From the cell containing the given text, extract its center point as [x, y] coordinate. 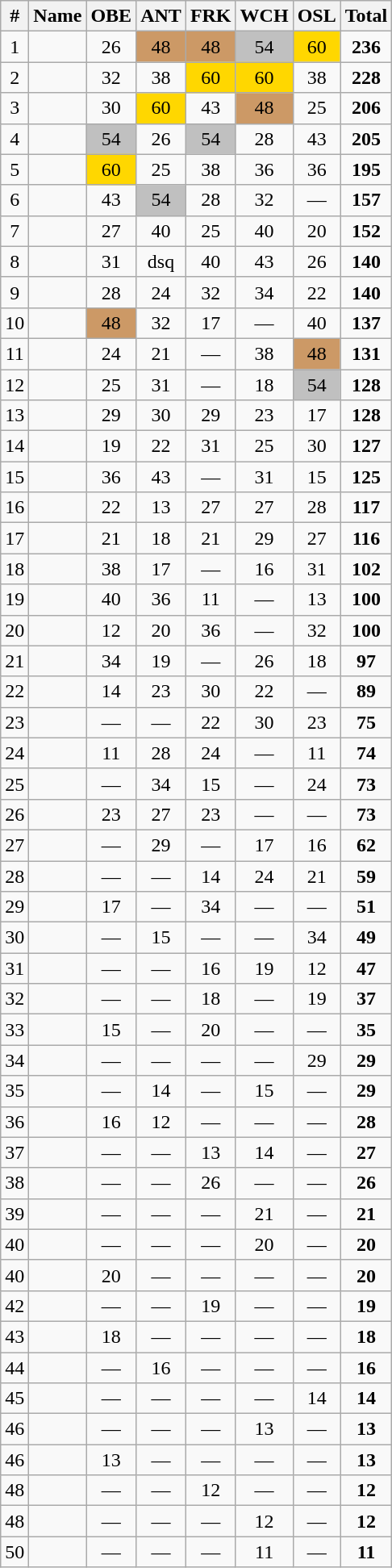
1 [15, 47]
OBE [111, 16]
7 [15, 231]
45 [15, 1399]
236 [366, 47]
127 [366, 446]
75 [366, 722]
Total [366, 16]
3 [15, 108]
137 [366, 323]
131 [366, 353]
228 [366, 77]
# [15, 16]
49 [366, 938]
42 [15, 1306]
157 [366, 200]
Name [58, 16]
6 [15, 200]
51 [366, 907]
195 [366, 169]
116 [366, 538]
206 [366, 108]
89 [366, 692]
39 [15, 1214]
5 [15, 169]
WCH [265, 16]
OSL [316, 16]
62 [366, 845]
33 [15, 1030]
9 [15, 292]
2 [15, 77]
50 [15, 1552]
59 [366, 876]
FRK [211, 16]
97 [366, 661]
10 [15, 323]
dsq [161, 261]
125 [366, 477]
47 [366, 968]
117 [366, 508]
44 [15, 1368]
ANT [161, 16]
152 [366, 231]
8 [15, 261]
4 [15, 139]
205 [366, 139]
102 [366, 569]
74 [366, 753]
